Output the (X, Y) coordinate of the center of the cell containing the given text.  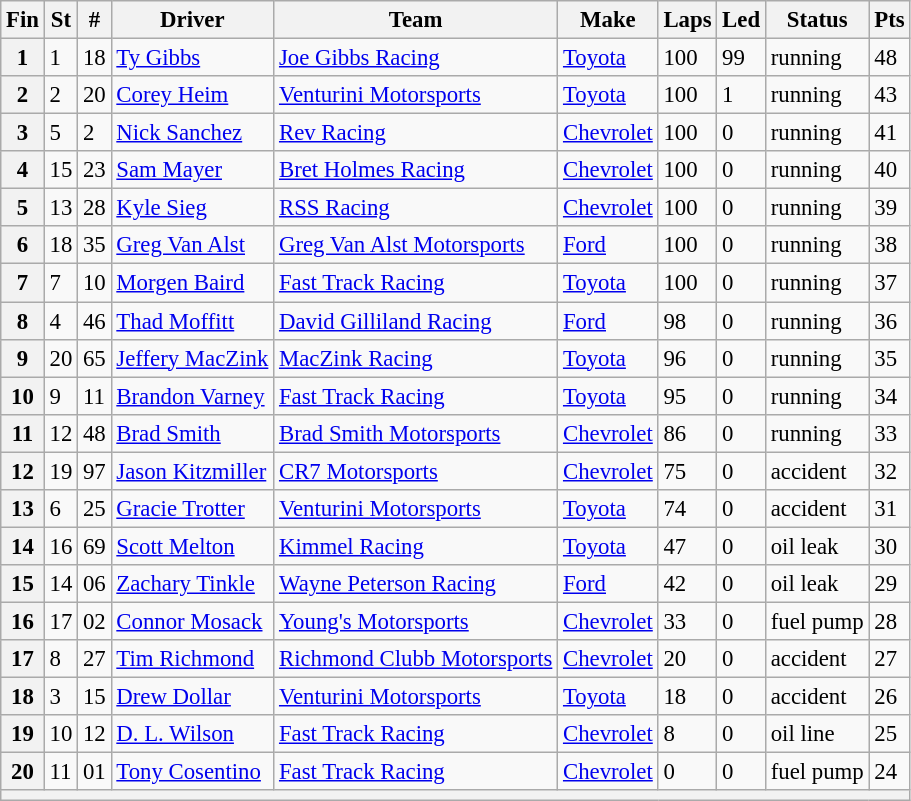
Rev Racing (416, 133)
Tim Richmond (192, 659)
Connor Mosack (192, 621)
Brandon Varney (192, 396)
37 (890, 283)
29 (890, 584)
Corey Heim (192, 95)
# (94, 20)
06 (94, 584)
Scott Melton (192, 546)
42 (688, 584)
36 (890, 321)
Drew Dollar (192, 697)
St (60, 20)
65 (94, 358)
David Gilliland Racing (416, 321)
Joe Gibbs Racing (416, 58)
98 (688, 321)
34 (890, 396)
Kimmel Racing (416, 546)
Laps (688, 20)
D. L. Wilson (192, 734)
26 (890, 697)
43 (890, 95)
02 (94, 621)
Make (608, 20)
Driver (192, 20)
Jason Kitzmiller (192, 471)
74 (688, 509)
31 (890, 509)
RSS Racing (416, 208)
CR7 Motorsports (416, 471)
40 (890, 170)
Bret Holmes Racing (416, 170)
96 (688, 358)
Sam Mayer (192, 170)
47 (688, 546)
Jeffery MacZink (192, 358)
Young's Motorsports (416, 621)
Kyle Sieg (192, 208)
41 (890, 133)
Led (742, 20)
Thad Moffitt (192, 321)
38 (890, 245)
Team (416, 20)
Tony Cosentino (192, 772)
39 (890, 208)
86 (688, 433)
97 (94, 471)
Gracie Trotter (192, 509)
24 (890, 772)
46 (94, 321)
Morgen Baird (192, 283)
Richmond Clubb Motorsports (416, 659)
Wayne Peterson Racing (416, 584)
99 (742, 58)
95 (688, 396)
75 (688, 471)
30 (890, 546)
Zachary Tinkle (192, 584)
32 (890, 471)
Greg Van Alst Motorsports (416, 245)
oil line (817, 734)
Pts (890, 20)
Fin (23, 20)
Ty Gibbs (192, 58)
Brad Smith (192, 433)
Greg Van Alst (192, 245)
69 (94, 546)
23 (94, 170)
01 (94, 772)
Nick Sanchez (192, 133)
MacZink Racing (416, 358)
Status (817, 20)
Brad Smith Motorsports (416, 433)
